Pinpoint the cell where the given text exists, returning its [x, y] midpoint coordinate. 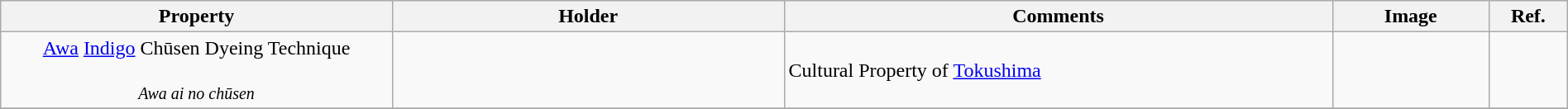
Ref. [1528, 17]
Awa Indigo Chūsen Dyeing TechniqueAwa ai no chūsen [197, 70]
Cultural Property of Tokushima [1059, 70]
Holder [588, 17]
Property [197, 17]
Image [1411, 17]
Comments [1059, 17]
